Extract the [x, y] coordinate from the center of the cell holding the provided text.  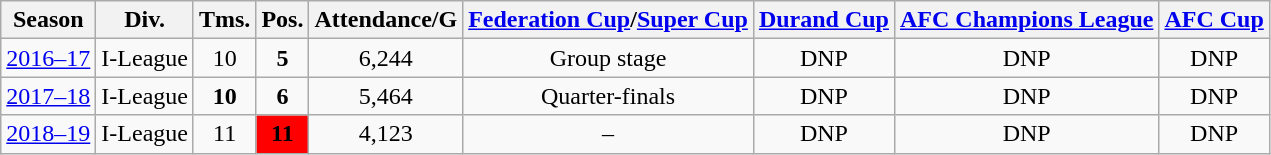
Federation Cup/Super Cup [608, 20]
Durand Cup [824, 20]
5,464 [386, 96]
4,123 [386, 134]
6 [282, 96]
2016–17 [48, 58]
AFC Champions League [1026, 20]
Quarter-finals [608, 96]
– [608, 134]
2018–19 [48, 134]
Pos. [282, 20]
Season [48, 20]
Attendance/G [386, 20]
Div. [145, 20]
2017–18 [48, 96]
Tms. [224, 20]
5 [282, 58]
AFC Cup [1214, 20]
6,244 [386, 58]
Group stage [608, 58]
